For the text-containing cell, return its midpoint in [X, Y] coordinate format. 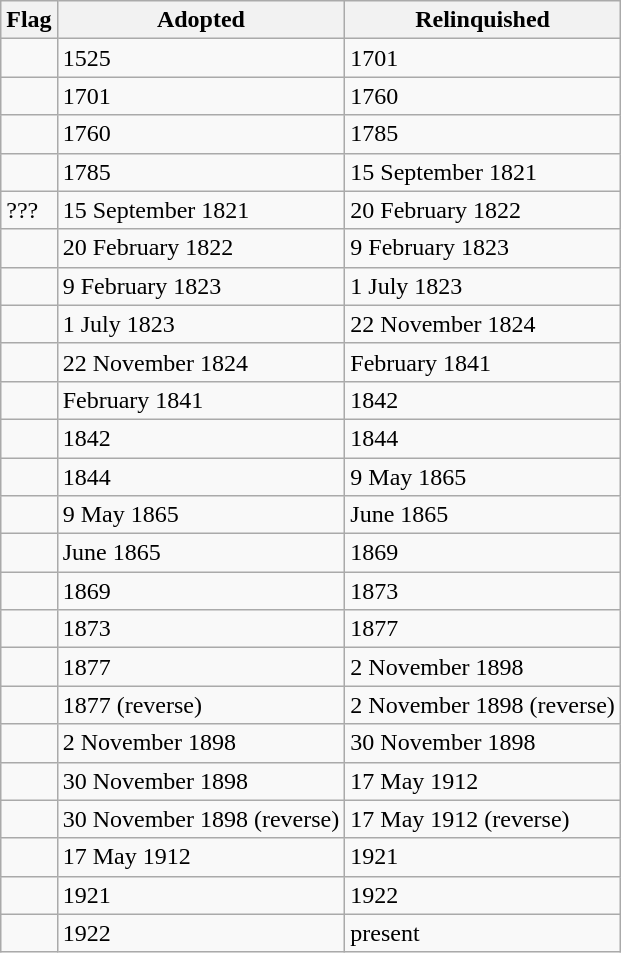
Relinquished [483, 20]
1525 [201, 58]
30 November 1898 (reverse) [201, 819]
Flag [29, 20]
2 November 1898 (reverse) [483, 705]
Adopted [201, 20]
17 May 1912 (reverse) [483, 819]
??? [29, 210]
1877 (reverse) [201, 705]
present [483, 933]
